Return (X, Y) of the center of cell containing provided text 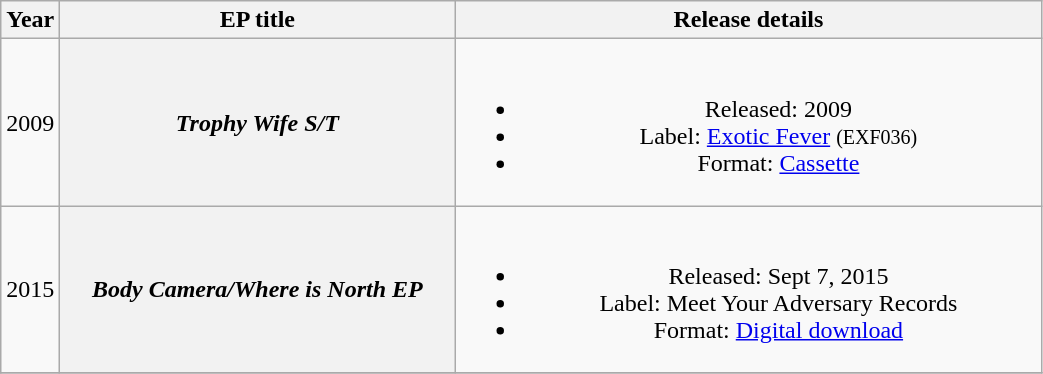
Released: Sept 7, 2015Label: Meet Your Adversary RecordsFormat: Digital download (748, 290)
Release details (748, 20)
Released: 2009Label: Exotic Fever (EXF036)Format: Cassette (748, 122)
Trophy Wife S/T (258, 122)
2015 (30, 290)
Body Camera/Where is North EP (258, 290)
EP title (258, 20)
2009 (30, 122)
Year (30, 20)
